Output the (x, y) coordinate of the center of the cell containing the given text.  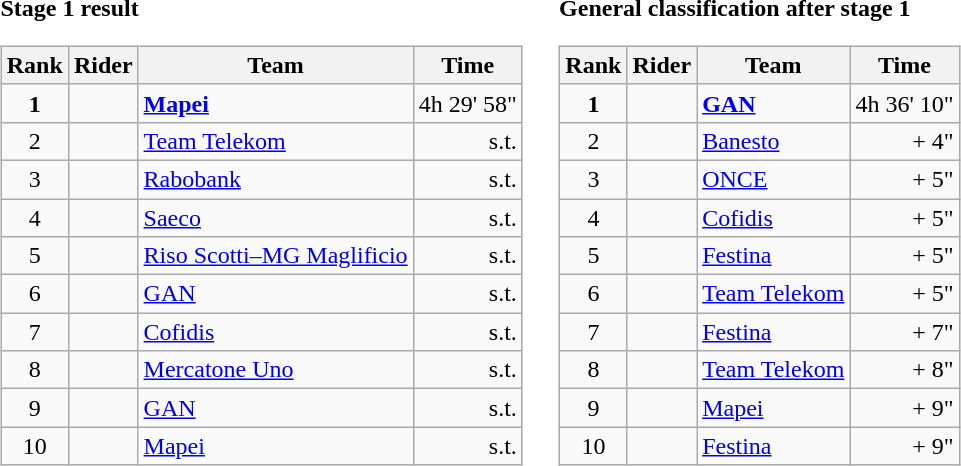
Riso Scotti–MG Maglificio (276, 256)
4h 29' 58" (468, 103)
+ 7" (904, 332)
Banesto (774, 141)
ONCE (774, 179)
Rabobank (276, 179)
Mercatone Uno (276, 370)
+ 8" (904, 370)
4h 36' 10" (904, 103)
Saeco (276, 217)
+ 4" (904, 141)
